Determine the (x, y) coordinate at the center of the cell enclosing the given text.  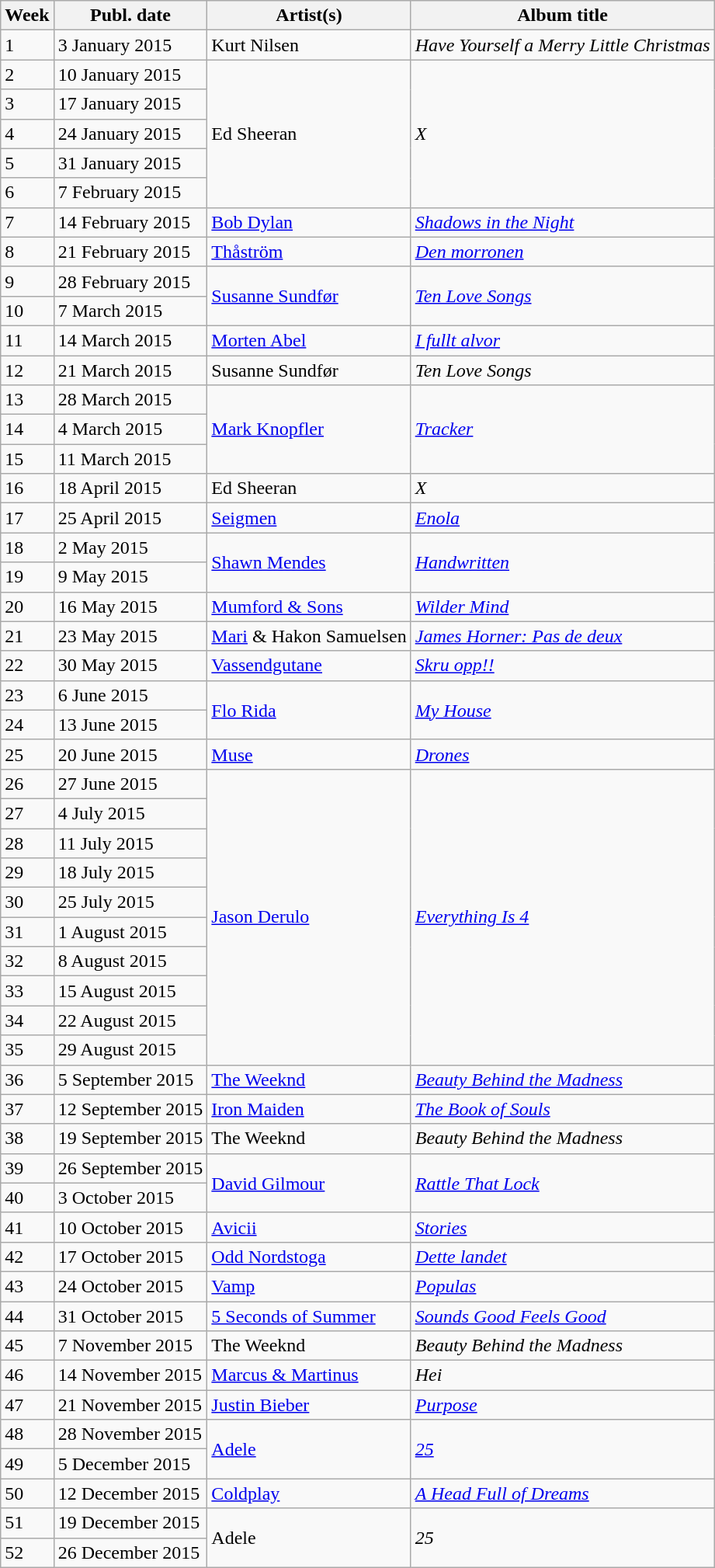
James Horner: Pas de deux (562, 636)
Seigmen (309, 518)
Rattle That Lock (562, 1183)
3 October 2015 (130, 1198)
27 June 2015 (130, 784)
17 (27, 518)
7 March 2015 (130, 311)
24 (27, 725)
19 (27, 577)
34 (27, 1020)
10 October 2015 (130, 1227)
Wilder Mind (562, 607)
52 (27, 1552)
16 May 2015 (130, 607)
40 (27, 1198)
20 (27, 607)
14 November 2015 (130, 1375)
David Gilmour (309, 1183)
Muse (309, 754)
Populas (562, 1286)
10 January 2015 (130, 75)
Publ. date (130, 16)
A Head Full of Dreams (562, 1493)
25 July 2015 (130, 902)
Sounds Good Feels Good (562, 1316)
Marcus & Martinus (309, 1375)
28 February 2015 (130, 281)
7 (27, 222)
17 January 2015 (130, 104)
3 January 2015 (130, 45)
9 (27, 281)
10 (27, 311)
16 (27, 488)
21 March 2015 (130, 370)
28 (27, 843)
8 (27, 252)
Coldplay (309, 1493)
2 (27, 75)
4 March 2015 (130, 429)
1 August 2015 (130, 932)
43 (27, 1286)
Handwritten (562, 562)
Iron Maiden (309, 1109)
Vamp (309, 1286)
Have Yourself a Merry Little Christmas (562, 45)
48 (27, 1434)
36 (27, 1080)
Vassendgutane (309, 666)
27 (27, 813)
2 May 2015 (130, 548)
Mark Knopfler (309, 429)
Thåström (309, 252)
28 November 2015 (130, 1434)
41 (27, 1227)
4 (27, 134)
21 November 2015 (130, 1405)
Artist(s) (309, 16)
8 August 2015 (130, 961)
9 May 2015 (130, 577)
5 December 2015 (130, 1464)
1 (27, 45)
Dette landet (562, 1257)
39 (27, 1168)
5 Seconds of Summer (309, 1316)
I fullt alvor (562, 340)
26 September 2015 (130, 1168)
14 (27, 429)
18 July 2015 (130, 873)
47 (27, 1405)
20 June 2015 (130, 754)
5 (27, 163)
49 (27, 1464)
31 (27, 932)
25 April 2015 (130, 518)
Everything Is 4 (562, 916)
Bob Dylan (309, 222)
22 (27, 666)
Flo Rida (309, 710)
31 January 2015 (130, 163)
Shawn Mendes (309, 562)
46 (27, 1375)
18 April 2015 (130, 488)
29 August 2015 (130, 1050)
17 October 2015 (130, 1257)
30 (27, 902)
23 May 2015 (130, 636)
26 December 2015 (130, 1552)
5 September 2015 (130, 1080)
Drones (562, 754)
Week (27, 16)
31 October 2015 (130, 1316)
Mumford & Sons (309, 607)
26 (27, 784)
12 December 2015 (130, 1493)
30 May 2015 (130, 666)
42 (27, 1257)
23 (27, 695)
Album title (562, 16)
15 August 2015 (130, 991)
28 March 2015 (130, 400)
6 (27, 193)
12 (27, 370)
19 September 2015 (130, 1139)
37 (27, 1109)
3 (27, 104)
My House (562, 710)
12 September 2015 (130, 1109)
50 (27, 1493)
Den morronen (562, 252)
38 (27, 1139)
29 (27, 873)
18 (27, 548)
Jason Derulo (309, 916)
Enola (562, 518)
The Book of Souls (562, 1109)
Skru opp!! (562, 666)
Kurt Nilsen (309, 45)
35 (27, 1050)
Mari & Hakon Samuelsen (309, 636)
Morten Abel (309, 340)
Avicii (309, 1227)
Hei (562, 1375)
Shadows in the Night (562, 222)
11 (27, 340)
11 July 2015 (130, 843)
11 March 2015 (130, 459)
Odd Nordstoga (309, 1257)
22 August 2015 (130, 1020)
33 (27, 991)
24 October 2015 (130, 1286)
Justin Bieber (309, 1405)
7 November 2015 (130, 1346)
4 July 2015 (130, 813)
Stories (562, 1227)
Purpose (562, 1405)
44 (27, 1316)
45 (27, 1346)
Tracker (562, 429)
6 June 2015 (130, 695)
15 (27, 459)
7 February 2015 (130, 193)
14 March 2015 (130, 340)
13 (27, 400)
21 February 2015 (130, 252)
21 (27, 636)
24 January 2015 (130, 134)
14 February 2015 (130, 222)
32 (27, 961)
13 June 2015 (130, 725)
51 (27, 1523)
19 December 2015 (130, 1523)
